Locate the cell with the specified text and output its [X, Y] center coordinate. 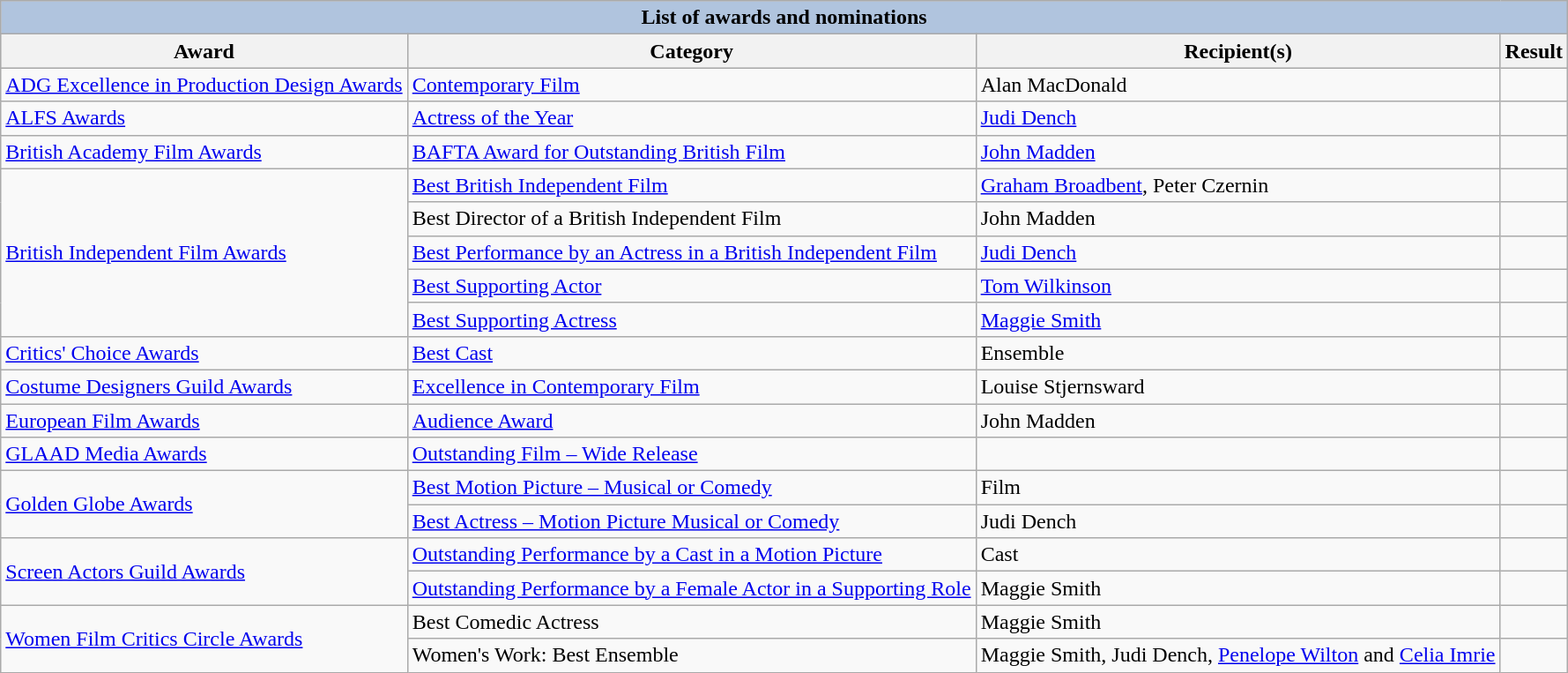
Maggie Smith, Judi Dench, Penelope Wilton and Celia Imrie [1237, 655]
Women's Work: Best Ensemble [691, 655]
Best Cast [691, 353]
European Film Awards [204, 421]
ADG Excellence in Production Design Awards [204, 85]
Golden Globe Awards [204, 505]
ALFS Awards [204, 118]
Best Motion Picture – Musical or Comedy [691, 488]
Best Director of a British Independent Film [691, 219]
BAFTA Award for Outstanding British Film [691, 152]
Recipient(s) [1237, 51]
Louise Stjernsward [1237, 386]
Cast [1237, 555]
Tom Wilkinson [1237, 286]
Graham Broadbent, Peter Czernin [1237, 185]
Best Performance by an Actress in a British Independent Film [691, 252]
Critics' Choice Awards [204, 353]
Outstanding Performance by a Cast in a Motion Picture [691, 555]
Outstanding Film – Wide Release [691, 454]
Film [1237, 488]
GLAAD Media Awards [204, 454]
British Academy Film Awards [204, 152]
Award [204, 51]
Women Film Critics Circle Awards [204, 639]
Screen Actors Guild Awards [204, 572]
Result [1534, 51]
Contemporary Film [691, 85]
Costume Designers Guild Awards [204, 386]
Alan MacDonald [1237, 85]
Outstanding Performance by a Female Actor in a Supporting Role [691, 588]
Audience Award [691, 421]
Best Comedic Actress [691, 622]
Best British Independent Film [691, 185]
Category [691, 51]
Actress of the Year [691, 118]
Best Supporting Actor [691, 286]
Best Actress – Motion Picture Musical or Comedy [691, 521]
British Independent Film Awards [204, 252]
Ensemble [1237, 353]
Best Supporting Actress [691, 319]
List of awards and nominations [784, 18]
Excellence in Contemporary Film [691, 386]
